Capture the cell that displays the provided text and extract its [x, y] central coordinate. 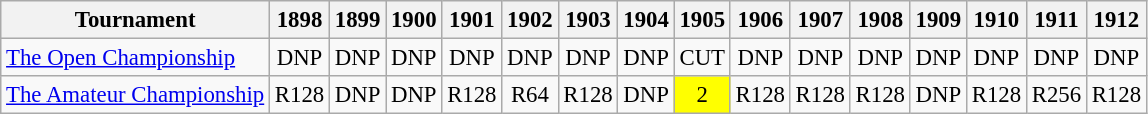
1909 [938, 20]
1908 [880, 20]
1907 [820, 20]
1903 [588, 20]
1901 [472, 20]
1898 [300, 20]
1912 [1116, 20]
1910 [996, 20]
1904 [646, 20]
2 [702, 95]
The Amateur Championship [136, 95]
The Open Championship [136, 58]
1900 [414, 20]
1911 [1056, 20]
R64 [530, 95]
1899 [357, 20]
CUT [702, 58]
1905 [702, 20]
R256 [1056, 95]
1906 [760, 20]
Tournament [136, 20]
1902 [530, 20]
